Search for the cell housing the specified text and yield its [x, y] center coordinate. 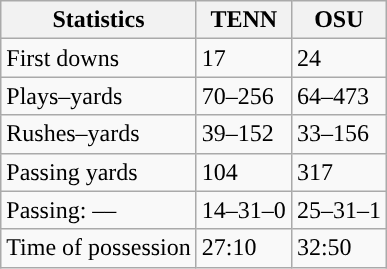
64–473 [338, 96]
33–156 [338, 134]
24 [338, 58]
Passing yards [99, 172]
Statistics [99, 20]
70–256 [244, 96]
39–152 [244, 134]
Plays–yards [99, 96]
25–31–1 [338, 210]
317 [338, 172]
Time of possession [99, 248]
Passing: –– [99, 210]
17 [244, 58]
14–31–0 [244, 210]
Rushes–yards [99, 134]
OSU [338, 20]
104 [244, 172]
First downs [99, 58]
TENN [244, 20]
27:10 [244, 248]
32:50 [338, 248]
